Detect which cell encompasses the target text, then output its (x, y) center coordinate. 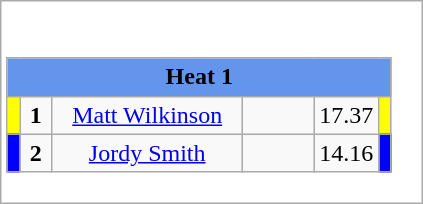
14.16 (346, 153)
1 (36, 115)
Heat 1 1 Matt Wilkinson 17.37 2 Jordy Smith 14.16 (212, 102)
Matt Wilkinson (148, 115)
17.37 (346, 115)
Jordy Smith (148, 153)
Heat 1 (199, 77)
2 (36, 153)
